Find where the given text appears and provide that cell's center as [X, Y] coordinate. 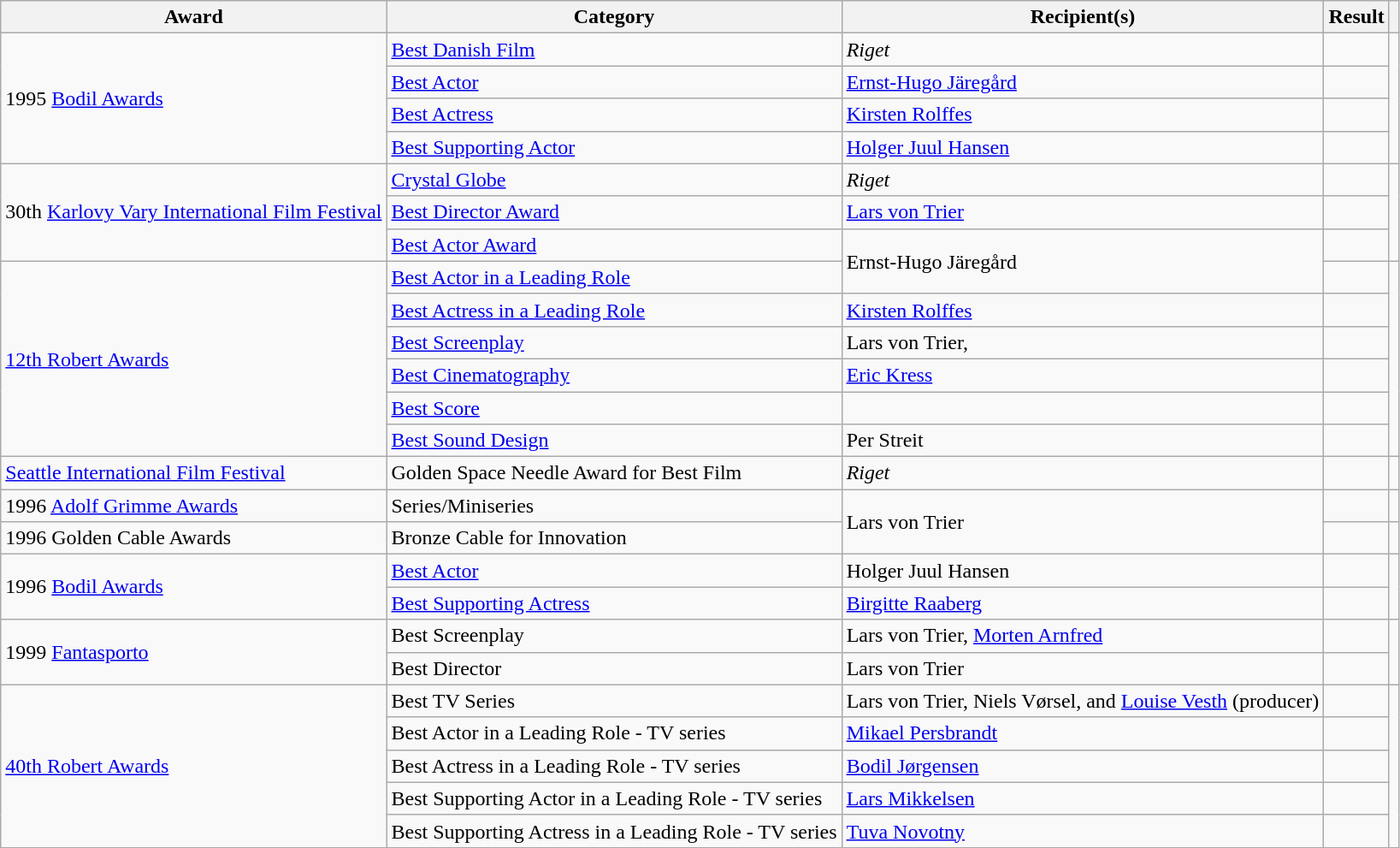
Seattle International Film Festival [193, 473]
Best Director Award [614, 212]
Best Score [614, 408]
Award [193, 17]
Best Supporting Actress [614, 603]
Birgitte Raaberg [1083, 603]
Best Actress in a Leading Role - TV series [614, 766]
Lars von Trier, Niels Vørsel, and Louise Vesth (producer) [1083, 701]
1996 Golden Cable Awards [193, 538]
Lars Mikkelsen [1083, 798]
1996 Adolf Grimme Awards [193, 506]
Eric Kress [1083, 375]
Lars von Trier, Morten Arnfred [1083, 636]
Series/Miniseries [614, 506]
Mikael Persbrandt [1083, 733]
Best Director [614, 668]
Tuva Novotny [1083, 831]
Best Actress [614, 115]
1996 Bodil Awards [193, 587]
Best Actor in a Leading Role [614, 277]
Best Supporting Actress in a Leading Role - TV series [614, 831]
Best Cinematography [614, 375]
1995 Bodil Awards [193, 98]
Crystal Globe [614, 180]
Best Actor Award [614, 245]
40th Robert Awards [193, 766]
Best Actress in a Leading Role [614, 310]
Best Actor in a Leading Role - TV series [614, 733]
Best Supporting Actor in a Leading Role - TV series [614, 798]
Lars von Trier, [1083, 342]
Golden Space Needle Award for Best Film [614, 473]
Bronze Cable for Innovation [614, 538]
Best Sound Design [614, 441]
12th Robert Awards [193, 359]
Per Streit [1083, 441]
30th Karlovy Vary International Film Festival [193, 212]
Category [614, 17]
Best TV Series [614, 701]
Best Danish Film [614, 50]
Recipient(s) [1083, 17]
Bodil Jørgensen [1083, 766]
Result [1356, 17]
1999 Fantasporto [193, 652]
Best Supporting Actor [614, 147]
